From the cell containing the given text, extract its center point as [X, Y] coordinate. 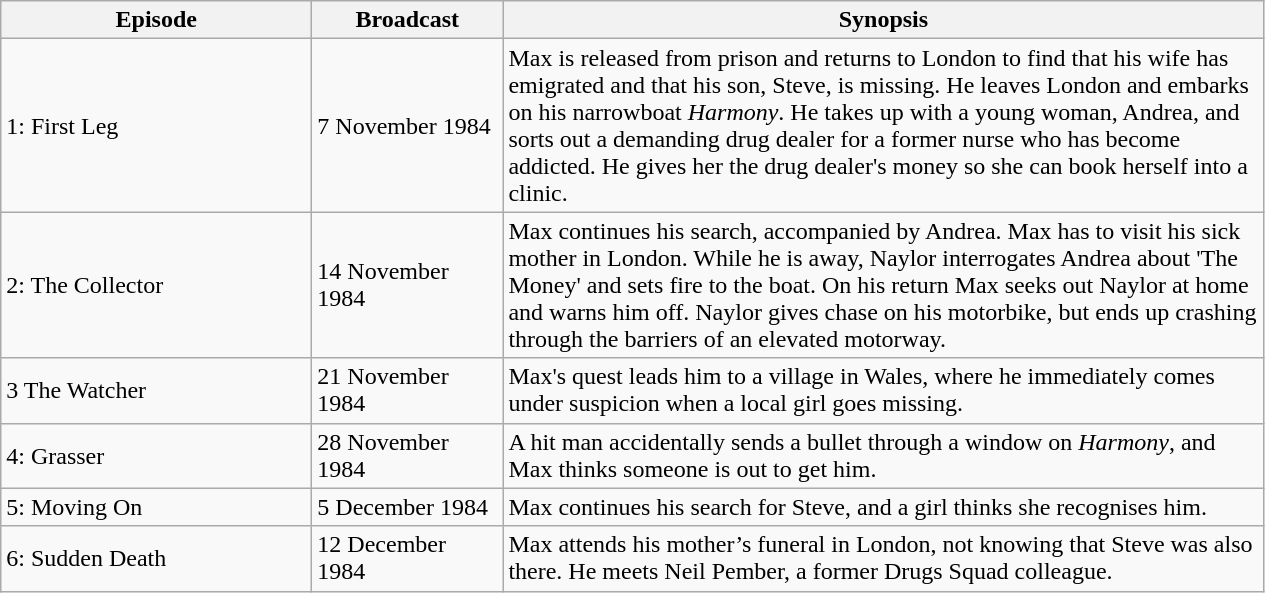
Max attends his mother’s funeral in London, not knowing that Steve was also there. He meets Neil Pember, a former Drugs Squad colleague. [884, 558]
21 November 1984 [408, 390]
2: The Collector [156, 285]
1: First Leg [156, 126]
7 November 1984 [408, 126]
Max's quest leads him to a village in Wales, where he immediately comes under suspicion when a local girl goes missing. [884, 390]
Episode [156, 20]
5: Moving On [156, 507]
Broadcast [408, 20]
14 November 1984 [408, 285]
Synopsis [884, 20]
A hit man accidentally sends a bullet through a window on Harmony, and Max thinks someone is out to get him. [884, 456]
28 November 1984 [408, 456]
6: Sudden Death [156, 558]
Max continues his search for Steve, and a girl thinks she recognises him. [884, 507]
3 The Watcher [156, 390]
12 December 1984 [408, 558]
4: Grasser [156, 456]
5 December 1984 [408, 507]
